Provide the [X, Y] coordinate of the cell's center where the given text is located.  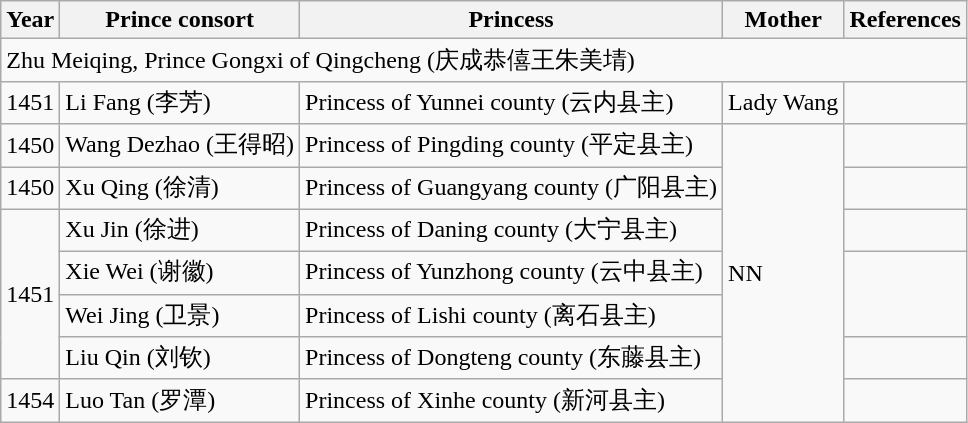
Princess of Lishi county (离石县主) [512, 316]
Princess of Daning county (大宁县主) [512, 230]
References [906, 20]
Mother [784, 20]
Princess [512, 20]
Zhu Meiqing, Prince Gongxi of Qingcheng (庆成恭僖王朱美埥) [484, 60]
1454 [30, 400]
Wei Jing (卫景) [180, 316]
Lady Wang [784, 102]
Wang Dezhao (王得昭) [180, 146]
Princess of Xinhe county (新河县主) [512, 400]
NN [784, 273]
Princess of Dongteng county (东藤县主) [512, 358]
Luo Tan (罗潭) [180, 400]
Princess of Guangyang county (广阳县主) [512, 188]
Princess of Pingding county (平定县主) [512, 146]
Princess of Yunnei county (云内县主) [512, 102]
Liu Qin (刘钦) [180, 358]
Year [30, 20]
Princess of Yunzhong county (云中县主) [512, 274]
Prince consort [180, 20]
Xu Qing (徐清) [180, 188]
Li Fang (李芳) [180, 102]
Xie Wei (谢徽) [180, 274]
Xu Jin (徐进) [180, 230]
